Locate the cell with the specified text and output its [x, y] center coordinate. 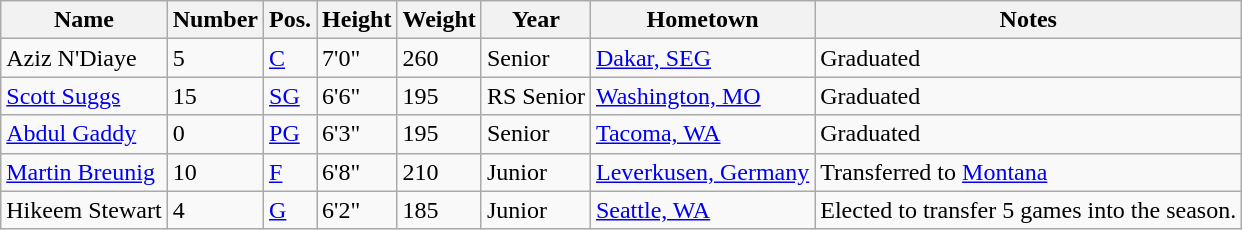
Height [357, 20]
6'6" [357, 96]
Tacoma, WA [702, 134]
Martin Breunig [84, 172]
10 [215, 172]
Year [536, 20]
Name [84, 20]
Hikeem Stewart [84, 210]
Weight [439, 20]
Hometown [702, 20]
C [290, 58]
Abdul Gaddy [84, 134]
F [290, 172]
Number [215, 20]
15 [215, 96]
SG [290, 96]
0 [215, 134]
5 [215, 58]
4 [215, 210]
6'8" [357, 172]
Notes [1028, 20]
260 [439, 58]
Leverkusen, Germany [702, 172]
185 [439, 210]
Elected to transfer 5 games into the season. [1028, 210]
Dakar, SEG [702, 58]
Pos. [290, 20]
Washington, MO [702, 96]
G [290, 210]
6'3" [357, 134]
210 [439, 172]
Seattle, WA [702, 210]
7'0" [357, 58]
RS Senior [536, 96]
Aziz N'Diaye [84, 58]
6'2" [357, 210]
Transferred to Montana [1028, 172]
PG [290, 134]
Scott Suggs [84, 96]
